Search for the cell housing the specified text and yield its [X, Y] center coordinate. 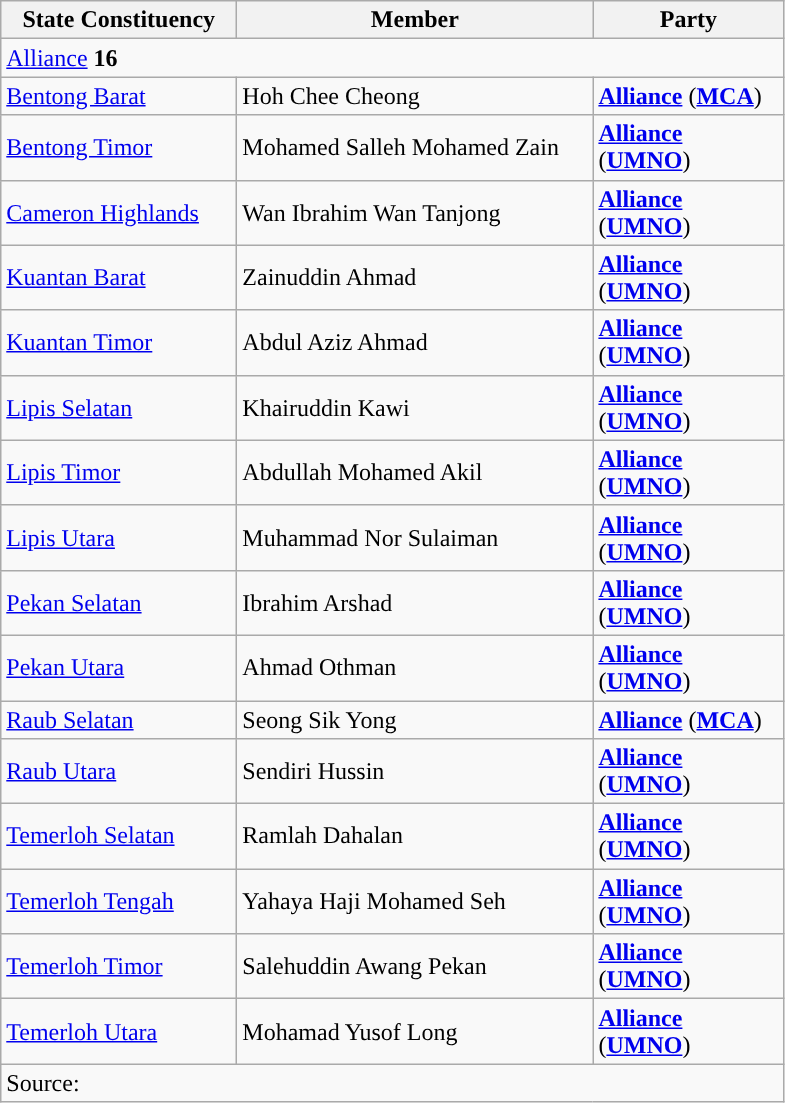
Ibrahim Arshad [415, 602]
Zainuddin Ahmad [415, 278]
Mohamed Salleh Mohamed Zain [415, 148]
Muhammad Nor Sulaiman [415, 538]
Pekan Utara [119, 668]
Sendiri Hussin [415, 772]
Khairuddin Kawi [415, 408]
Lipis Timor [119, 472]
Source: [392, 1083]
Pekan Selatan [119, 602]
Seong Sik Yong [415, 719]
Wan Ibrahim Wan Tanjong [415, 212]
Kuantan Barat [119, 278]
Bentong Timor [119, 148]
Yahaya Haji Mohamed Seh [415, 902]
Ramlah Dahalan [415, 836]
Abdullah Mohamed Akil [415, 472]
Salehuddin Awang Pekan [415, 966]
Abdul Aziz Ahmad [415, 342]
Member [415, 20]
State Constituency [119, 20]
Temerloh Selatan [119, 836]
Raub Utara [119, 772]
Temerloh Timor [119, 966]
Ahmad Othman [415, 668]
Lipis Selatan [119, 408]
Temerloh Utara [119, 1032]
Raub Selatan [119, 719]
Bentong Barat [119, 96]
Cameron Highlands [119, 212]
Mohamad Yusof Long [415, 1032]
Temerloh Tengah [119, 902]
Kuantan Timor [119, 342]
Lipis Utara [119, 538]
Alliance 16 [392, 58]
Hoh Chee Cheong [415, 96]
Party [688, 20]
